Identify which cell holds the provided text, then report its (x, y) central coordinate. 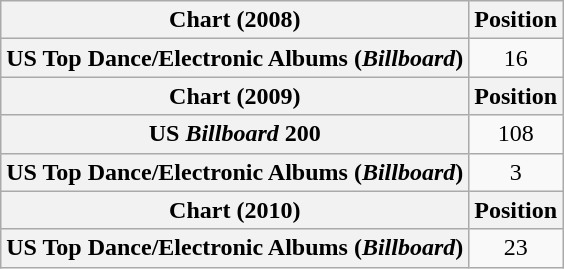
Chart (2008) (235, 20)
23 (516, 248)
Chart (2009) (235, 96)
16 (516, 58)
US Billboard 200 (235, 134)
3 (516, 172)
Chart (2010) (235, 210)
108 (516, 134)
